Detect which cell encompasses the target text, then output its (X, Y) center coordinate. 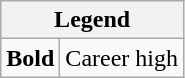
Career high (122, 58)
Legend (92, 20)
Bold (30, 58)
